Search for the cell housing the specified text and yield its (X, Y) center coordinate. 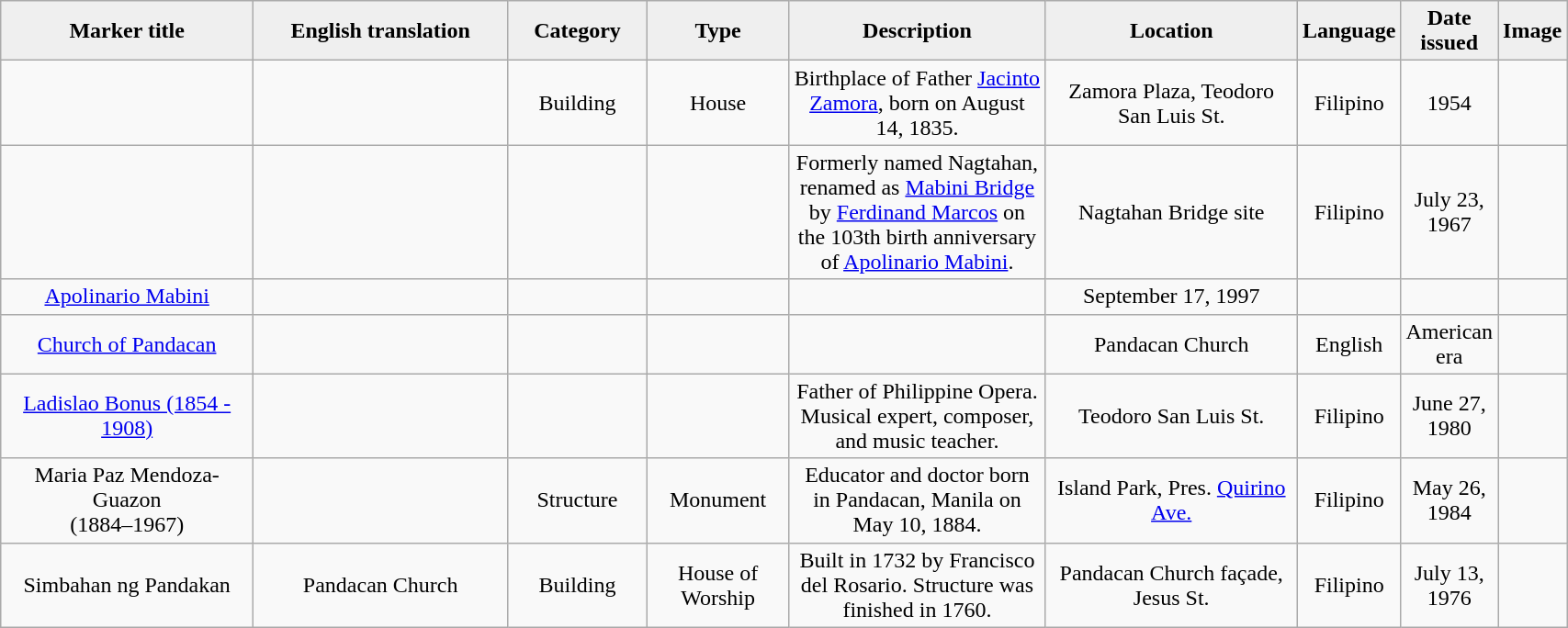
Formerly named Nagtahan, renamed as Mabini Bridge by Ferdinand Marcos on the 103th birth anniversary of Apolinario Mabini. (917, 212)
House (718, 103)
Date issued (1450, 31)
Type (718, 31)
Educator and doctor born in Pandacan, Manila on May 10, 1884. (917, 500)
Church of Pandacan (127, 343)
Apolinario Mabini (127, 297)
Location (1171, 31)
Marker title (127, 31)
House of Worship (718, 585)
English (1348, 343)
Maria Paz Mendoza-Guazon(1884–1967) (127, 500)
1954 (1450, 103)
Simbahan ng Pandakan (127, 585)
July 13, 1976 (1450, 585)
Island Park, Pres. Quirino Ave. (1171, 500)
Description (917, 31)
Pandacan Church façade, Jesus St. (1171, 585)
Birthplace of Father Jacinto Zamora, born on August 14, 1835. (917, 103)
Teodoro San Luis St. (1171, 416)
July 23, 1967 (1450, 212)
Built in 1732 by Francisco del Rosario. Structure was finished in 1760. (917, 585)
Image (1532, 31)
Structure (578, 500)
American era (1450, 343)
English translation (380, 31)
June 27, 1980 (1450, 416)
September 17, 1997 (1171, 297)
Monument (718, 500)
Zamora Plaza, Teodoro San Luis St. (1171, 103)
Ladislao Bonus (1854 - 1908) (127, 416)
Nagtahan Bridge site (1171, 212)
Father of Philippine Opera. Musical expert, composer, and music teacher. (917, 416)
Category (578, 31)
May 26, 1984 (1450, 500)
Language (1348, 31)
